Detect which cell encompasses the target text, then output its [x, y] center coordinate. 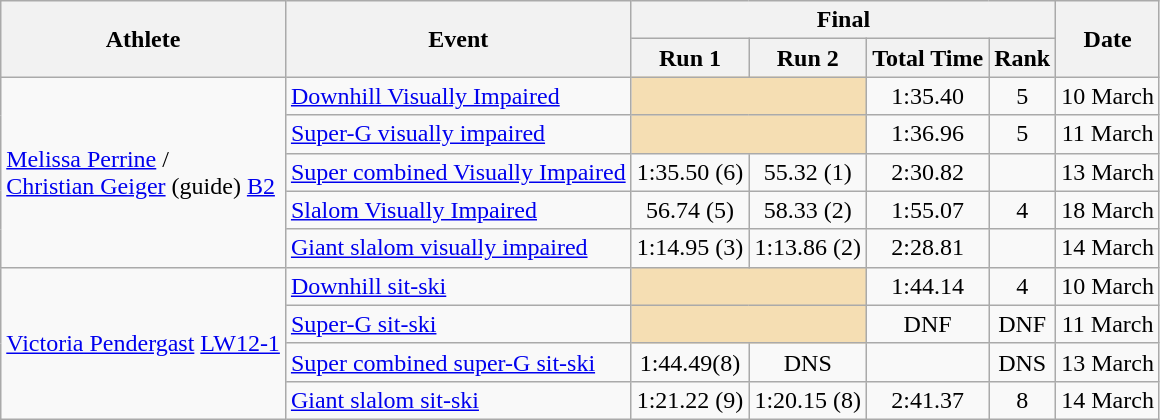
58.33 (2) [808, 210]
1:14.95 (3) [690, 248]
Date [1108, 39]
1:35.40 [928, 96]
Athlete [144, 39]
56.74 (5) [690, 210]
Melissa Perrine / Christian Geiger (guide) B2 [144, 172]
1:21.22 (9) [690, 400]
55.32 (1) [808, 172]
Event [458, 39]
Total Time [928, 58]
2:30.82 [928, 172]
Super combined super-G sit-ski [458, 362]
1:35.50 (6) [690, 172]
Downhill Visually Impaired [458, 96]
Rank [1022, 58]
Victoria Pendergast LW12-1 [144, 343]
Downhill sit-ski [458, 286]
2:41.37 [928, 400]
Run 2 [808, 58]
8 [1022, 400]
1:36.96 [928, 134]
18 March [1108, 210]
1:20.15 (8) [808, 400]
Run 1 [690, 58]
1:13.86 (2) [808, 248]
Giant slalom visually impaired [458, 248]
Slalom Visually Impaired [458, 210]
1:55.07 [928, 210]
Super-G sit-ski [458, 324]
2:28.81 [928, 248]
Final [844, 20]
Giant slalom sit-ski [458, 400]
1:44.49(8) [690, 362]
1:44.14 [928, 286]
Super-G visually impaired [458, 134]
Super combined Visually Impaired [458, 172]
